Search for the cell housing the specified text and yield its (X, Y) center coordinate. 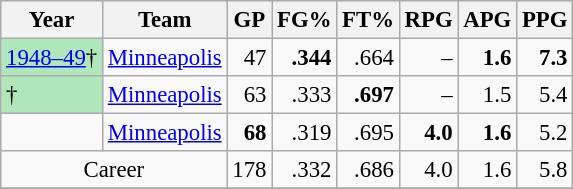
.333 (304, 95)
68 (250, 133)
5.8 (545, 170)
.319 (304, 133)
.664 (368, 58)
Team (164, 20)
APG (488, 20)
1948–49† (52, 58)
.344 (304, 58)
Career (114, 170)
63 (250, 95)
FT% (368, 20)
1.5 (488, 95)
7.3 (545, 58)
5.4 (545, 95)
178 (250, 170)
Year (52, 20)
47 (250, 58)
.697 (368, 95)
.686 (368, 170)
.332 (304, 170)
RPG (428, 20)
† (52, 95)
5.2 (545, 133)
PPG (545, 20)
GP (250, 20)
FG% (304, 20)
.695 (368, 133)
